Search for the cell housing the specified text and yield its [X, Y] center coordinate. 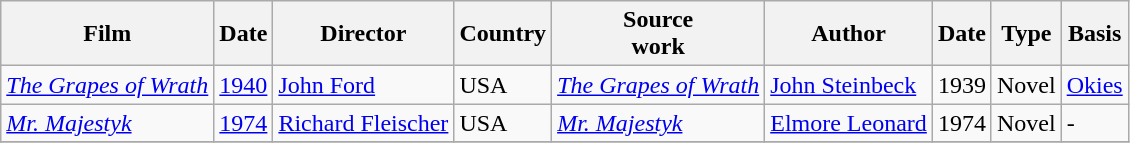
Country [503, 34]
Type [1026, 34]
Sourcework [658, 34]
Basis [1094, 34]
Director [364, 34]
Richard Fleischer [364, 123]
Okies [1094, 85]
Film [108, 34]
John Ford [364, 85]
Author [849, 34]
John Steinbeck [849, 85]
1939 [962, 85]
- [1094, 123]
1940 [244, 85]
Elmore Leonard [849, 123]
